Provide the (x, y) coordinate of the cell's center where the given text is located.  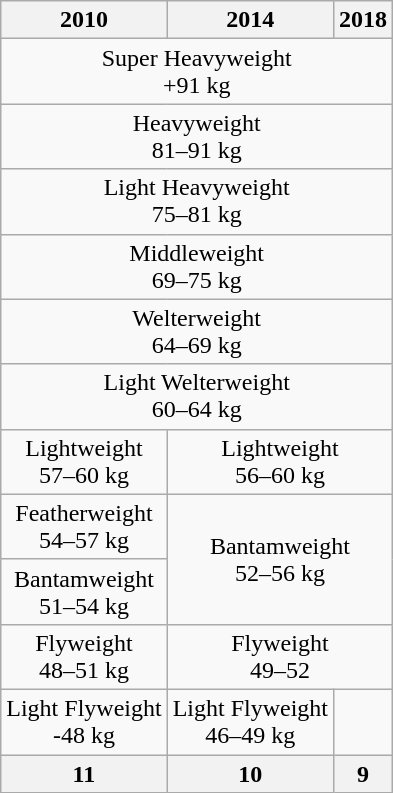
Lightweight57–60 kg (84, 462)
9 (364, 773)
Featherweight54–57 kg (84, 526)
Super Heavyweight+91 kg (197, 72)
Heavyweight81–91 kg (197, 136)
Light Flyweight46–49 kg (250, 722)
2010 (84, 20)
11 (84, 773)
Flyweight49–52 (280, 656)
Light Flyweight-48 kg (84, 722)
Light Welterweight60–64 kg (197, 396)
Middleweight69–75 kg (197, 266)
Lightweight56–60 kg (280, 462)
Welterweight64–69 kg (197, 332)
Bantamweight52–56 kg (280, 559)
Bantamweight51–54 kg (84, 592)
Light Heavyweight75–81 kg (197, 202)
2018 (364, 20)
2014 (250, 20)
10 (250, 773)
Flyweight48–51 kg (84, 656)
